Find where the given text appears and provide that cell's center as [x, y] coordinate. 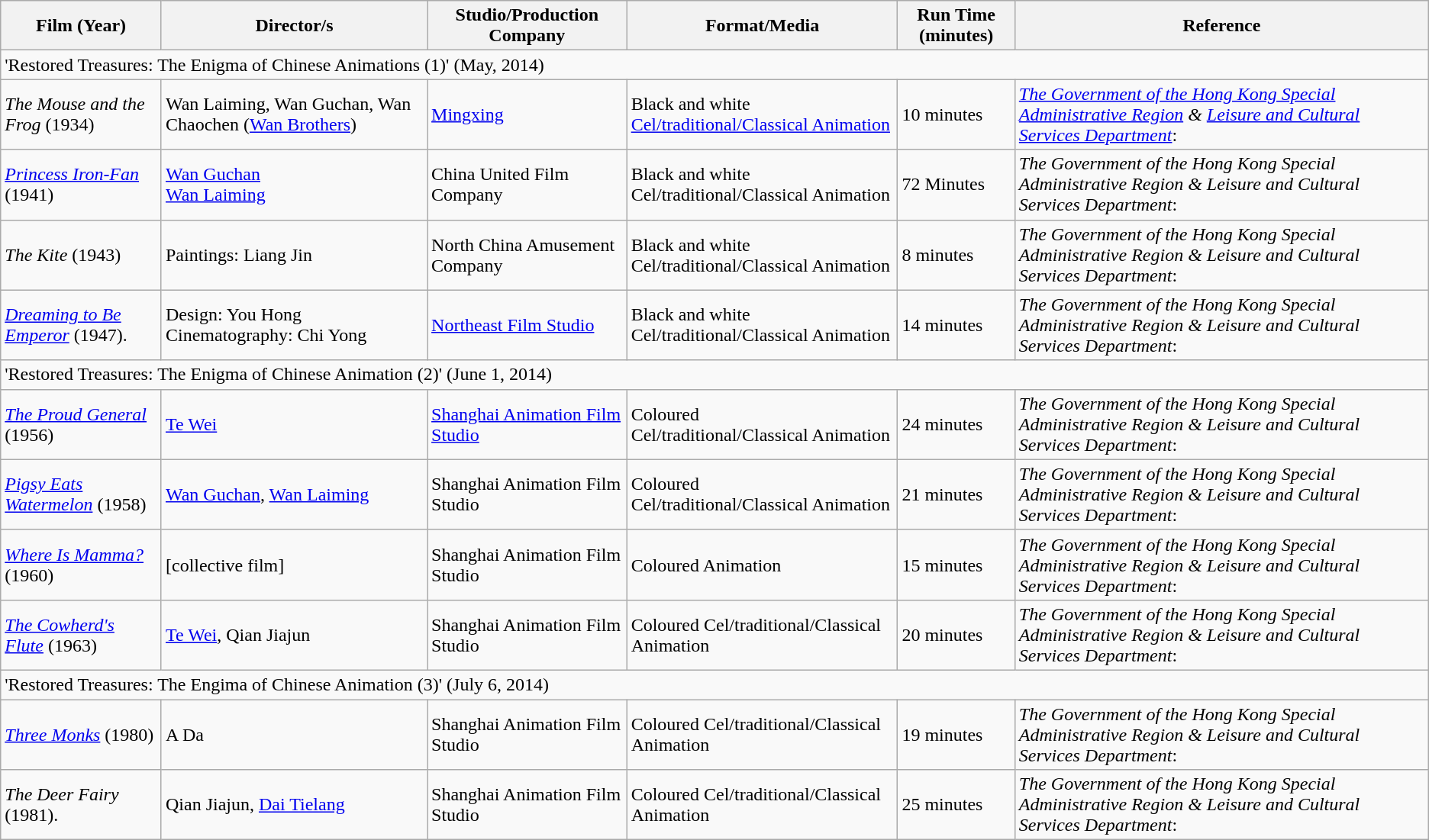
A Da [294, 734]
North China Amusement Company [527, 255]
Where Is Mamma? (1960) [81, 565]
10 minutes [956, 114]
Reference [1221, 26]
Film (Year) [81, 26]
20 minutes [956, 635]
Design: You HongCinematography: Chi Yong [294, 325]
Wan Laiming, Wan Guchan, Wan Chaochen (Wan Brothers) [294, 114]
Te Wei [294, 424]
The Mouse and the Frog (1934) [81, 114]
Dreaming to Be Emperor (1947). [81, 325]
[collective film] [294, 565]
Three Monks (1980) [81, 734]
Wan Guchan, Wan Laiming [294, 494]
21 minutes [956, 494]
24 minutes [956, 424]
Wan GuchanWan Laiming [294, 185]
China United Film Company [527, 185]
The Proud General (1956) [81, 424]
Northeast Film Studio [527, 325]
The Deer Fairy (1981). [81, 805]
72 Minutes [956, 185]
Princess Iron-Fan (1941) [81, 185]
Format/Media [762, 26]
19 minutes [956, 734]
'Restored Treasures: The Enigma of Chinese Animation (2)' (June 1, 2014) [714, 375]
Run Time (minutes) [956, 26]
Qian Jiajun, Dai Tielang [294, 805]
Coloured Animation [762, 565]
25 minutes [956, 805]
15 minutes [956, 565]
Te Wei, Qian Jiajun [294, 635]
Pigsy Eats Watermelon (1958) [81, 494]
8 minutes [956, 255]
'Restored Treasures: The Enigma of Chinese Animations (1)' (May, 2014) [714, 65]
Director/s [294, 26]
Paintings: Liang Jin [294, 255]
The Cowherd's Flute (1963) [81, 635]
The Kite (1943) [81, 255]
Studio/Production Company [527, 26]
14 minutes [956, 325]
'Restored Treasures: The Engima of Chinese Animation (3)' (July 6, 2014) [714, 684]
Mingxing [527, 114]
